Return the [X, Y] coordinate for the center point of the cell that contains the specified text.  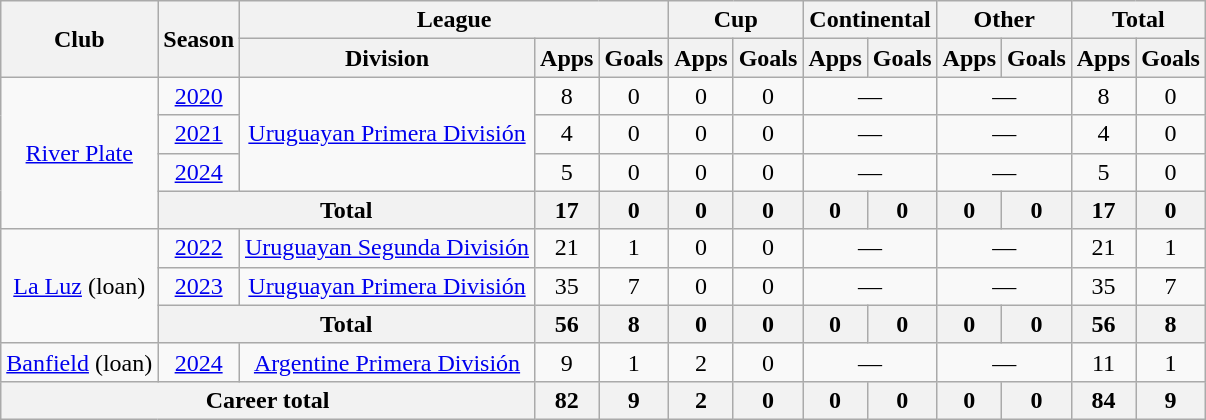
82 [567, 400]
11 [1103, 362]
Continental [870, 20]
La Luz (loan) [80, 286]
Uruguayan Segunda División [388, 248]
Banfield (loan) [80, 362]
Other [1004, 20]
Cup [736, 20]
Season [199, 39]
2020 [199, 96]
Argentine Primera División [388, 362]
River Plate [80, 153]
Division [388, 58]
2022 [199, 248]
84 [1103, 400]
2021 [199, 134]
Career total [268, 400]
Club [80, 39]
2023 [199, 286]
League [454, 20]
